Pinpoint the cell where the given text exists, returning its (X, Y) midpoint coordinate. 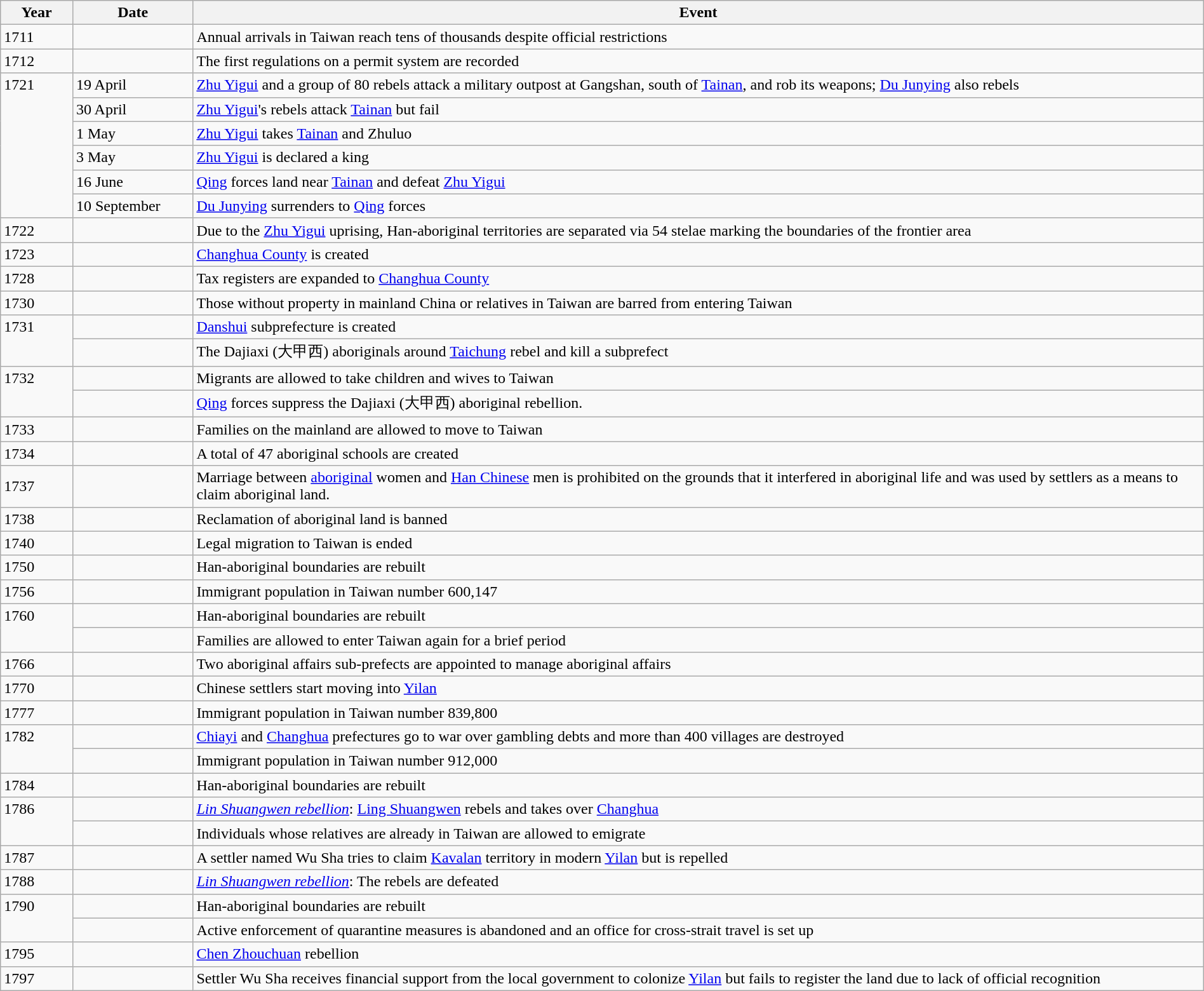
Zhu Yigui is declared a king (699, 158)
1756 (37, 591)
1728 (37, 278)
1734 (37, 454)
Those without property in mainland China or relatives in Taiwan are barred from entering Taiwan (699, 303)
1732 (37, 391)
30 April (132, 109)
1760 (37, 628)
Chinese settlers start moving into Yilan (699, 688)
1733 (37, 429)
1770 (37, 688)
Danshui subprefecture is created (699, 327)
Tax registers are expanded to Changhua County (699, 278)
Families are allowed to enter Taiwan again for a brief period (699, 640)
Active enforcement of quarantine measures is abandoned and an office for cross-strait travel is set up (699, 930)
Migrants are allowed to take children and wives to Taiwan (699, 378)
1797 (37, 978)
Immigrant population in Taiwan number 912,000 (699, 761)
Qing forces suppress the Dajiaxi (大甲西) aboriginal rebellion. (699, 404)
Date (132, 13)
1750 (37, 567)
Lin Shuangwen rebellion: The rebels are defeated (699, 882)
1721 (37, 145)
Event (699, 13)
Legal migration to Taiwan is ended (699, 543)
Zhu Yigui and a group of 80 rebels attack a military outpost at Gangshan, south of Tainan, and rob its weapons; Du Junying also rebels (699, 85)
Year (37, 13)
Chiayi and Changhua prefectures go to war over gambling debts and more than 400 villages are destroyed (699, 737)
Zhu Yigui takes Tainan and Zhuluo (699, 133)
1738 (37, 519)
Reclamation of aboriginal land is banned (699, 519)
1712 (37, 61)
Immigrant population in Taiwan number 839,800 (699, 712)
1784 (37, 785)
Immigrant population in Taiwan number 600,147 (699, 591)
Lin Shuangwen rebellion: Ling Shuangwen rebels and takes over Changhua (699, 809)
1786 (37, 821)
3 May (132, 158)
1723 (37, 254)
Zhu Yigui's rebels attack Tainan but fail (699, 109)
Qing forces land near Tainan and defeat Zhu Yigui (699, 182)
A total of 47 aboriginal schools are created (699, 454)
19 April (132, 85)
1777 (37, 712)
1790 (37, 918)
1788 (37, 882)
1737 (37, 487)
1730 (37, 303)
1 May (132, 133)
1766 (37, 664)
1787 (37, 858)
Annual arrivals in Taiwan reach tens of thousands despite official restrictions (699, 37)
Two aboriginal affairs sub-prefects are appointed to manage aboriginal affairs (699, 664)
Chen Zhouchuan rebellion (699, 954)
1711 (37, 37)
1740 (37, 543)
Du Junying surrenders to Qing forces (699, 206)
1795 (37, 954)
Due to the Zhu Yigui uprising, Han-aboriginal territories are separated via 54 stelae marking the boundaries of the frontier area (699, 230)
1722 (37, 230)
16 June (132, 182)
The Dajiaxi (大甲西) aboriginals around Taichung rebel and kill a subprefect (699, 353)
Individuals whose relatives are already in Taiwan are allowed to emigrate (699, 833)
10 September (132, 206)
A settler named Wu Sha tries to claim Kavalan territory in modern Yilan but is repelled (699, 858)
Families on the mainland are allowed to move to Taiwan (699, 429)
The first regulations on a permit system are recorded (699, 61)
Changhua County is created (699, 254)
1731 (37, 340)
1782 (37, 749)
